Identify which cell holds the provided text, then report its (X, Y) central coordinate. 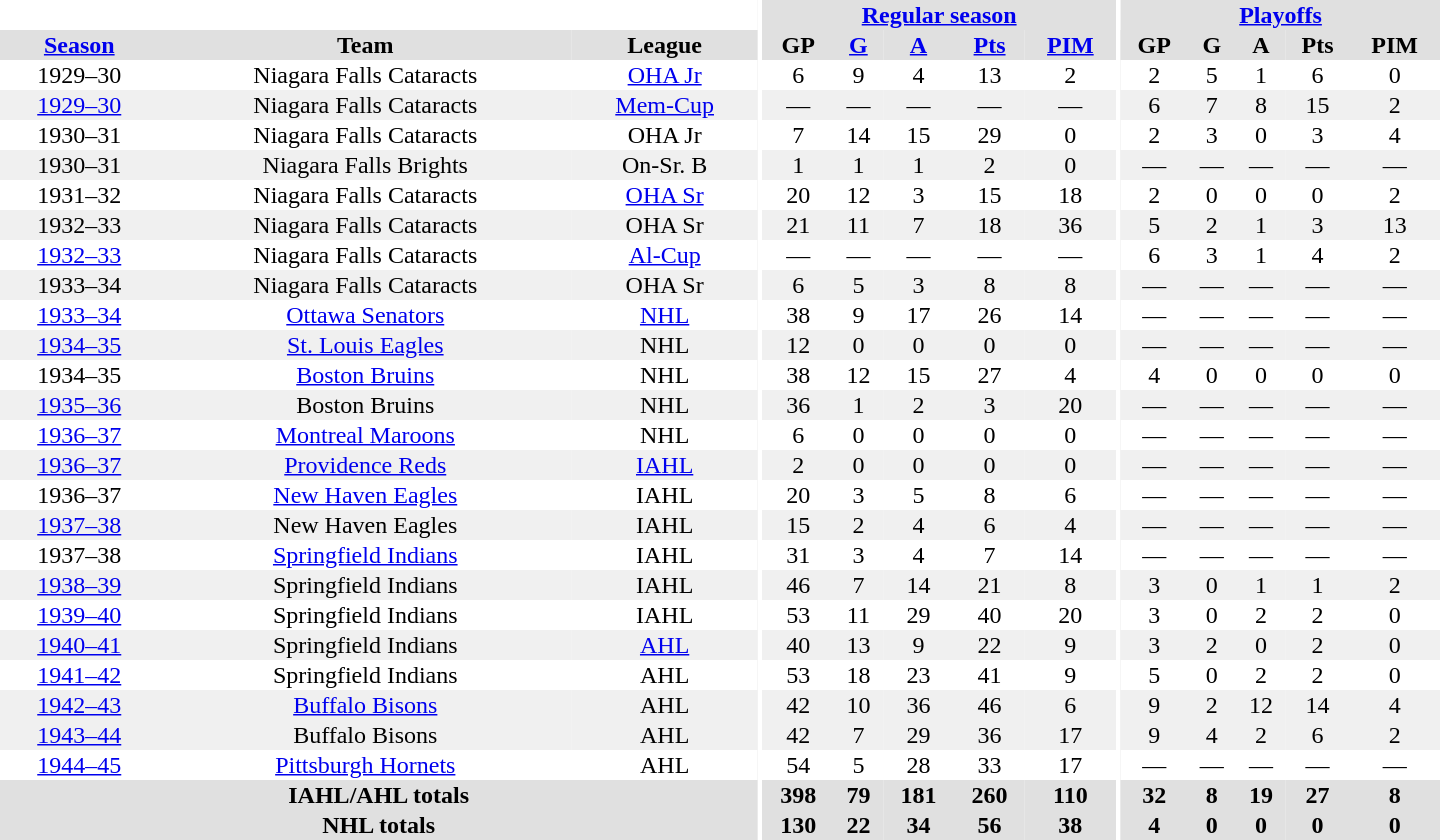
56 (990, 825)
398 (798, 795)
31 (798, 555)
1935–36 (80, 405)
54 (798, 765)
1943–44 (80, 735)
23 (918, 675)
Montreal Maroons (366, 435)
Regular season (940, 15)
1931–32 (80, 195)
32 (1154, 795)
1938–39 (80, 585)
IAHL/AHL totals (378, 795)
League (664, 45)
Playoffs (1280, 15)
1941–42 (80, 675)
Season (80, 45)
1942–43 (80, 705)
Mem-Cup (664, 105)
26 (990, 315)
10 (858, 705)
Team (366, 45)
Al-Cup (664, 255)
181 (918, 795)
1940–41 (80, 645)
28 (918, 765)
34 (918, 825)
260 (990, 795)
Providence Reds (366, 465)
Ottawa Senators (366, 315)
79 (858, 795)
130 (798, 825)
19 (1260, 795)
St. Louis Eagles (366, 345)
On-Sr. B (664, 165)
Niagara Falls Brights (366, 165)
41 (990, 675)
Pittsburgh Hornets (366, 765)
NHL totals (378, 825)
1939–40 (80, 615)
110 (1070, 795)
1944–45 (80, 765)
33 (990, 765)
